Return (x, y) of the center of cell containing provided text 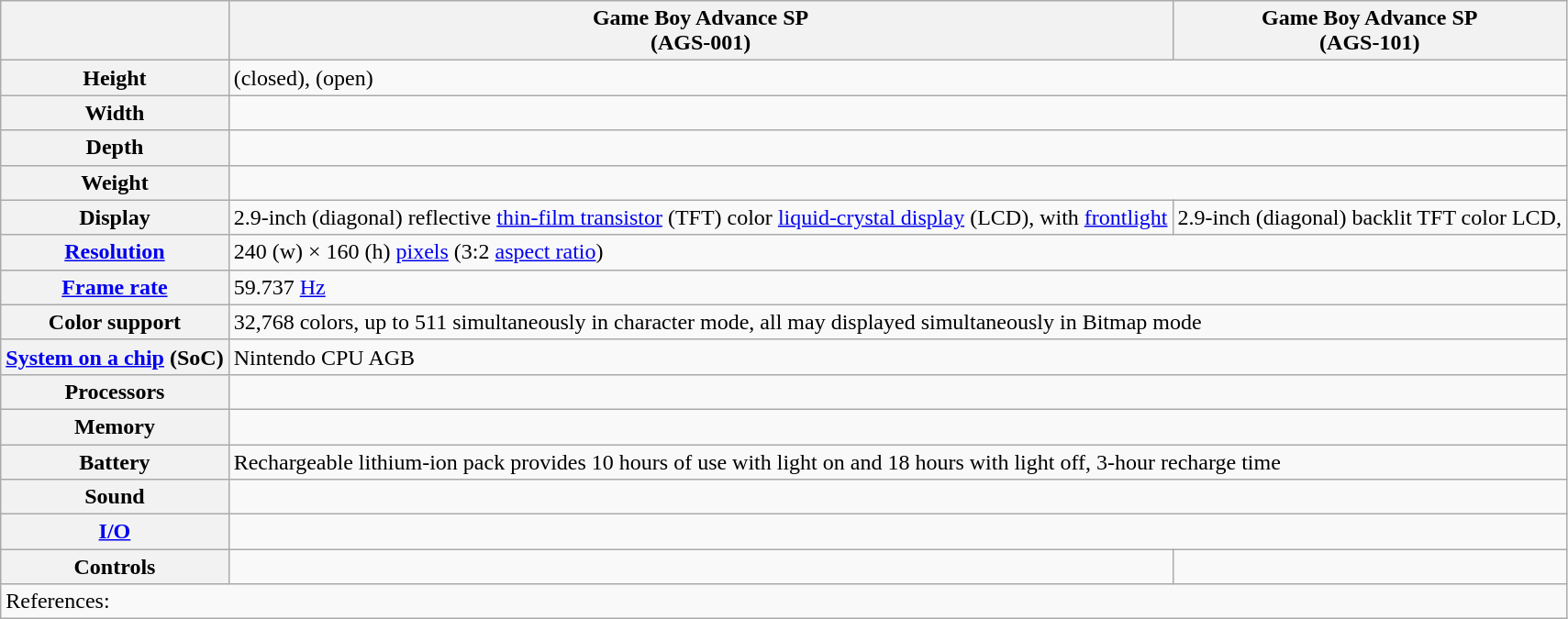
59.737 Hz (897, 287)
System on a chip (SoC) (115, 357)
Nintendo CPU AGB (897, 357)
Depth (115, 148)
2.9-inch (diagonal) reflective thin-film transistor (TFT) color liquid-crystal display (LCD), with frontlight (701, 217)
Display (115, 217)
Weight (115, 182)
Rechargeable lithium-ion pack provides 10 hours of use with light on and 18 hours with light off, 3-hour recharge time (897, 461)
Width (115, 113)
(closed), (open) (897, 78)
240 (w) × 160 (h) pixels (3:2 aspect ratio) (897, 252)
Color support (115, 322)
2.9-inch (diagonal) backlit TFT color LCD, (1369, 217)
Memory (115, 426)
Height (115, 78)
32,768 colors, up to 511 simultaneously in character mode, all may displayed simultaneously in Bitmap mode (897, 322)
Frame rate (115, 287)
Game Boy Advance SP(AGS-001) (701, 31)
Battery (115, 461)
Game Boy Advance SP(AGS-101) (1369, 31)
Processors (115, 392)
Sound (115, 497)
References: (784, 602)
I/O (115, 532)
Resolution (115, 252)
Controls (115, 567)
